Detect which cell encompasses the target text, then output its (x, y) center coordinate. 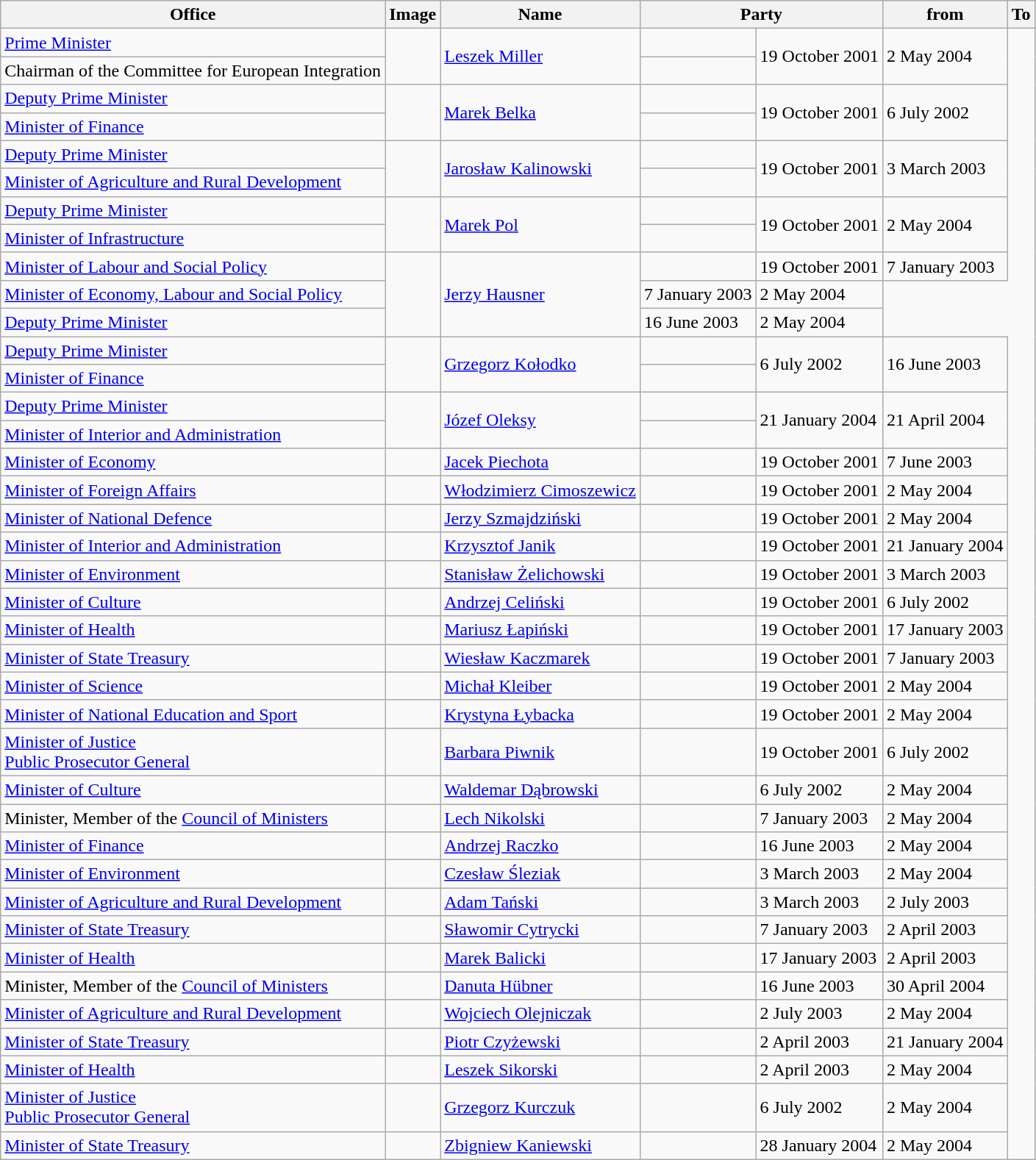
Andrzej Celiński (540, 602)
Krystyna Łybacka (540, 714)
Mariusz Łapiński (540, 630)
Minister of Labour and Social Policy (193, 266)
28 January 2004 (819, 1145)
Minister of Science (193, 686)
Stanisław Żelichowski (540, 574)
from (945, 15)
Minister of National Defence (193, 518)
7 June 2003 (945, 462)
Image (413, 15)
Grzegorz Kurczuk (540, 1107)
Adam Tański (540, 902)
Chairman of the Committee for European Integration (193, 71)
Czesław Śleziak (540, 874)
Piotr Czyżewski (540, 1042)
30 April 2004 (945, 986)
Minister of Economy, Labour and Social Policy (193, 294)
Lech Nikolski (540, 818)
Wojciech Olejniczak (540, 1014)
Leszek Miller (540, 57)
Zbigniew Kaniewski (540, 1145)
Jarosław Kalinowski (540, 168)
Office (193, 15)
Wiesław Kaczmarek (540, 658)
Name (540, 15)
Krzysztof Janik (540, 546)
Minister of Foreign Affairs (193, 490)
Jacek Piechota (540, 462)
Leszek Sikorski (540, 1070)
Andrzej Raczko (540, 846)
Marek Pol (540, 224)
Barbara Piwnik (540, 751)
Danuta Hübner (540, 986)
Waldemar Dąbrowski (540, 790)
Jerzy Hausner (540, 294)
Michał Kleiber (540, 686)
Józef Oleksy (540, 420)
Prime Minister (193, 43)
Sławomir Cytrycki (540, 930)
Minister of Economy (193, 462)
Minister of Infrastructure (193, 238)
Włodzimierz Cimoszewicz (540, 490)
Marek Belka (540, 112)
Jerzy Szmajdziński (540, 518)
Grzegorz Kołodko (540, 365)
21 April 2004 (945, 420)
Minister of National Education and Sport (193, 714)
Party (761, 15)
To (1021, 15)
Marek Balicki (540, 958)
